Detect which cell encompasses the target text, then output its (x, y) center coordinate. 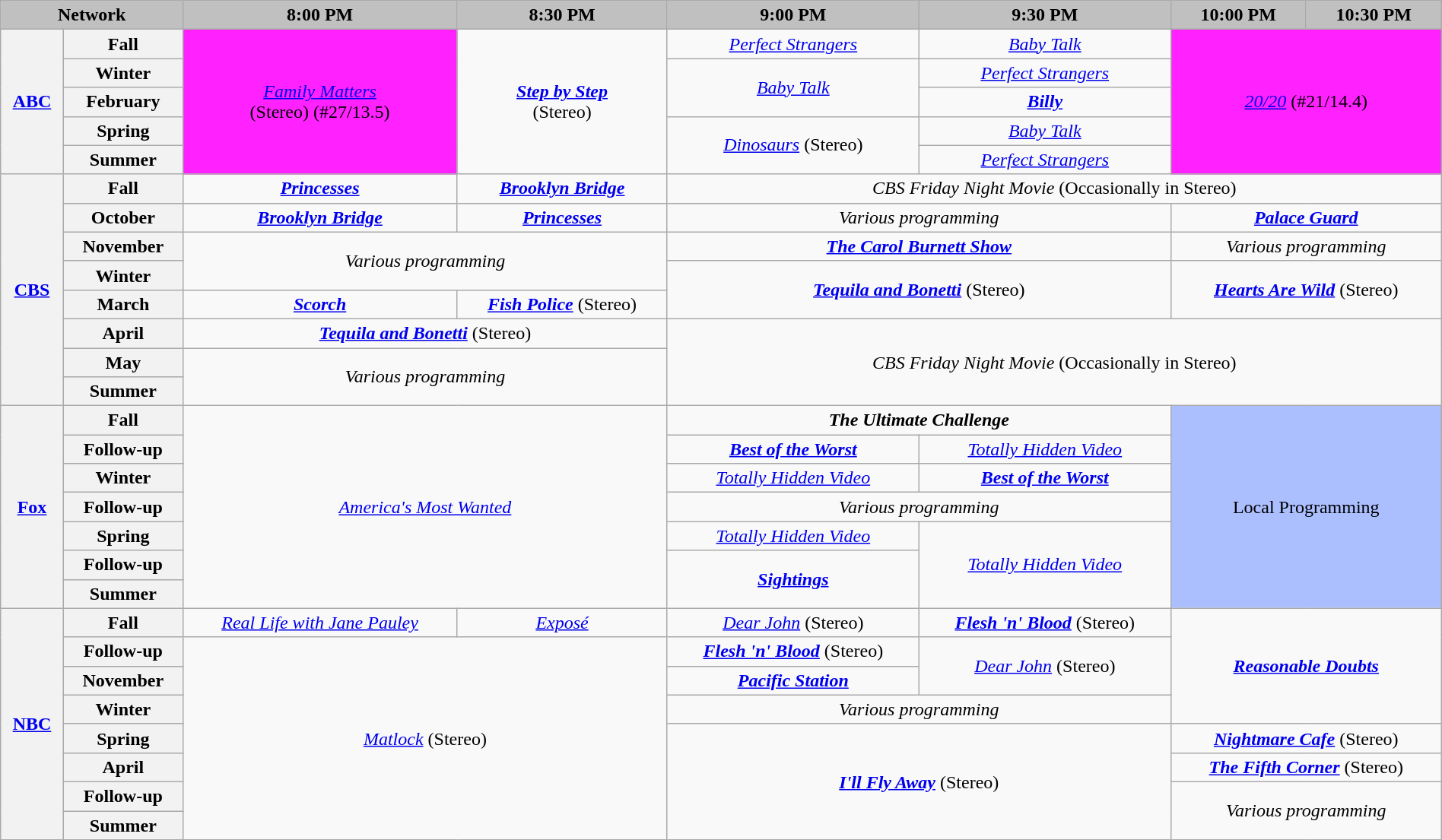
Reasonable Doubts (1306, 666)
May (123, 363)
The Fifth Corner (Stereo) (1306, 767)
9:30 PM (1045, 15)
NBC (32, 724)
20/20 (#21/14.4) (1306, 102)
Network (92, 15)
The Ultimate Challenge (919, 420)
Family Matters(Stereo) (#27/13.5) (319, 102)
9:00 PM (792, 15)
8:00 PM (319, 15)
October (123, 217)
10:30 PM (1374, 15)
Scorch (319, 304)
Pacific Station (792, 680)
Billy (1045, 102)
Matlock (Stereo) (424, 738)
8:30 PM (563, 15)
Dinosaurs (Stereo) (792, 145)
Palace Guard (1306, 217)
Real Life with Jane Pauley (319, 623)
Fox (32, 507)
March (123, 304)
The Carol Burnett Show (919, 246)
Nightmare Cafe (Stereo) (1306, 738)
10:00 PM (1238, 15)
February (123, 102)
CBS (32, 290)
America's Most Wanted (424, 507)
I'll Fly Away (Stereo) (919, 781)
Sightings (792, 579)
Hearts Are Wild (Stereo) (1306, 290)
Exposé (563, 623)
ABC (32, 102)
Fish Police (Stereo) (563, 304)
Step by Step(Stereo) (563, 102)
Local Programming (1306, 507)
